Search for the cell housing the specified text and yield its [x, y] center coordinate. 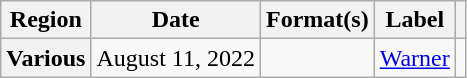
Warner [414, 58]
Label [414, 20]
August 11, 2022 [176, 58]
Format(s) [317, 20]
Various [46, 58]
Region [46, 20]
Date [176, 20]
